Pinpoint the cell where the given text exists, returning its [X, Y] midpoint coordinate. 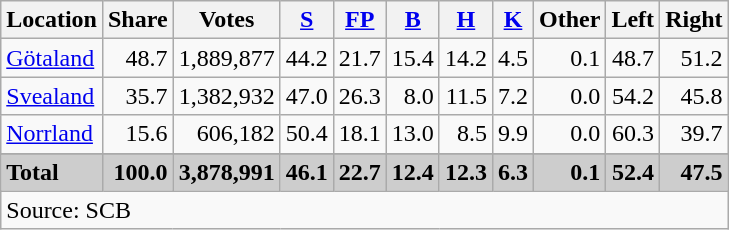
Source: SCB [364, 210]
13.0 [412, 134]
11.5 [466, 96]
Total [52, 172]
606,182 [226, 134]
100.0 [138, 172]
B [412, 20]
9.9 [512, 134]
51.2 [694, 58]
K [512, 20]
18.1 [360, 134]
54.2 [633, 96]
14.2 [466, 58]
3,878,991 [226, 172]
21.7 [360, 58]
Right [694, 20]
22.7 [360, 172]
FP [360, 20]
1,889,877 [226, 58]
Left [633, 20]
60.3 [633, 134]
47.5 [694, 172]
35.7 [138, 96]
Share [138, 20]
H [466, 20]
12.3 [466, 172]
52.4 [633, 172]
50.4 [306, 134]
8.0 [412, 96]
45.8 [694, 96]
15.6 [138, 134]
8.5 [466, 134]
46.1 [306, 172]
12.4 [412, 172]
1,382,932 [226, 96]
6.3 [512, 172]
Norrland [52, 134]
7.2 [512, 96]
Götaland [52, 58]
39.7 [694, 134]
Location [52, 20]
4.5 [512, 58]
Other [570, 20]
44.2 [306, 58]
Svealand [52, 96]
Votes [226, 20]
26.3 [360, 96]
S [306, 20]
15.4 [412, 58]
47.0 [306, 96]
